Search for the cell housing the specified text and yield its [X, Y] center coordinate. 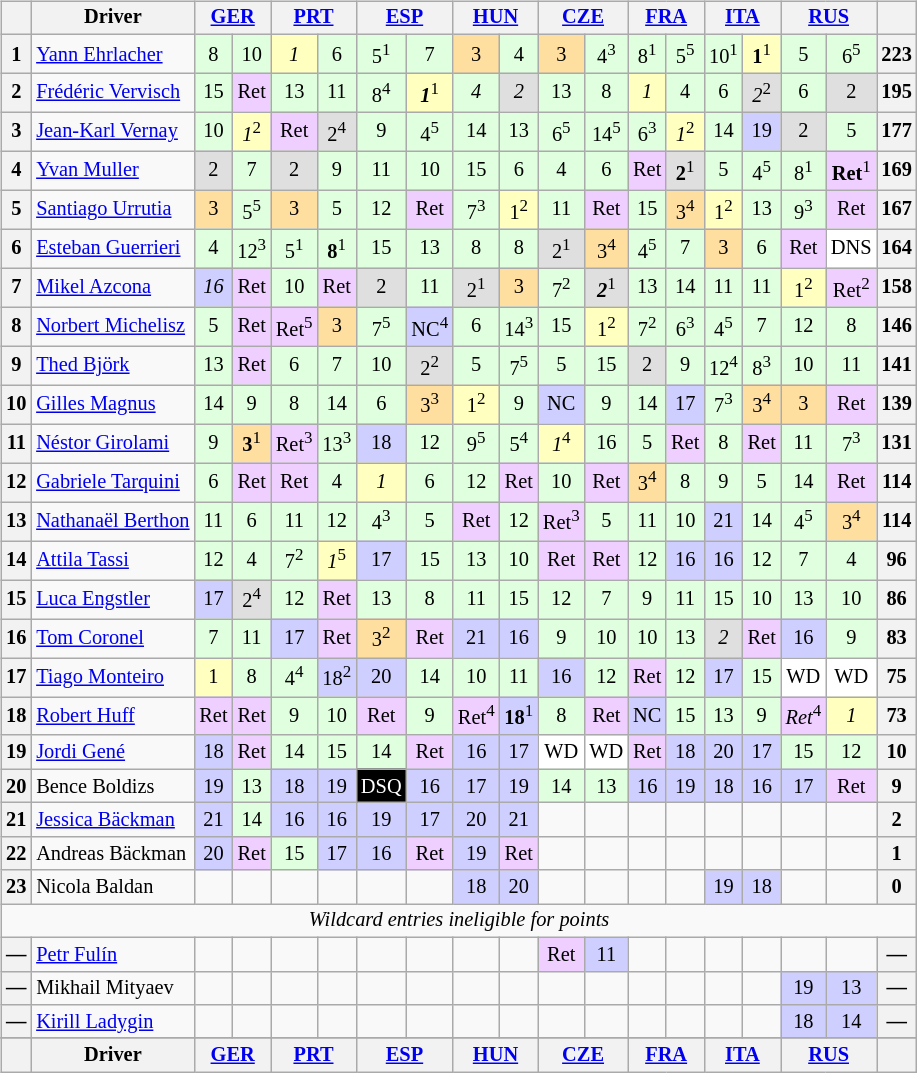
84 [381, 92]
Yvan Muller [112, 170]
Ret5 [294, 326]
Attila Tassi [112, 560]
0 [896, 887]
44 [294, 678]
101 [724, 54]
Thed Björk [112, 366]
Ret2 [851, 288]
Ret1 [851, 170]
139 [896, 404]
Yann Ehrlacher [112, 54]
Mikhail Mityaev [112, 988]
86 [896, 600]
181 [518, 716]
95 [476, 444]
Robert Huff [112, 716]
NC4 [429, 326]
Tiago Monteiro [112, 678]
195 [896, 92]
Jessica Bäckman [112, 820]
164 [896, 248]
223 [896, 54]
Jordi Gené [112, 752]
Tom Coronel [112, 638]
Andreas Bäckman [112, 853]
Gilles Magnus [112, 404]
Frédéric Vervisch [112, 92]
DSQ [381, 786]
123 [252, 248]
Nicola Baldan [112, 887]
124 [724, 366]
54 [518, 444]
Luca Engstler [112, 600]
182 [336, 678]
DNS [851, 248]
Bence Boldizs [112, 786]
Petr Fulín [112, 954]
131 [896, 444]
Gabriele Tarquini [112, 482]
169 [896, 170]
23 [16, 887]
Esteban Guerrieri [112, 248]
145 [607, 132]
Nathanaël Berthon [112, 522]
Wildcard entries ineligible for points [458, 921]
Néstor Girolami [112, 444]
31 [252, 444]
133 [336, 444]
93 [804, 210]
Mikel Azcona [112, 288]
Norbert Michelisz [112, 326]
Santiago Urrutia [112, 210]
146 [896, 326]
141 [896, 366]
Jean-Karl Vernay [112, 132]
167 [896, 210]
177 [896, 132]
32 [381, 638]
Kirill Ladygin [112, 1022]
33 [429, 404]
158 [896, 288]
96 [896, 560]
143 [518, 326]
